From the cell containing the given text, extract its center point as (X, Y) coordinate. 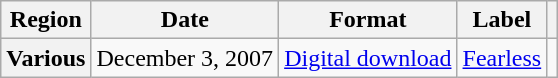
Format (368, 20)
Digital download (368, 58)
Region (46, 20)
Label (502, 20)
December 3, 2007 (185, 58)
Fearless (502, 58)
Various (46, 58)
Date (185, 20)
